Locate the cell with the specified text and output its [X, Y] center coordinate. 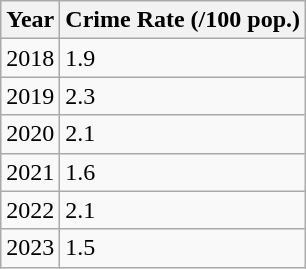
2019 [30, 96]
1.5 [183, 248]
2020 [30, 134]
2021 [30, 172]
2018 [30, 58]
2.3 [183, 96]
Crime Rate (/100 pop.) [183, 20]
2022 [30, 210]
2023 [30, 248]
Year [30, 20]
1.6 [183, 172]
1.9 [183, 58]
